Identify which cell holds the provided text, then report its [x, y] central coordinate. 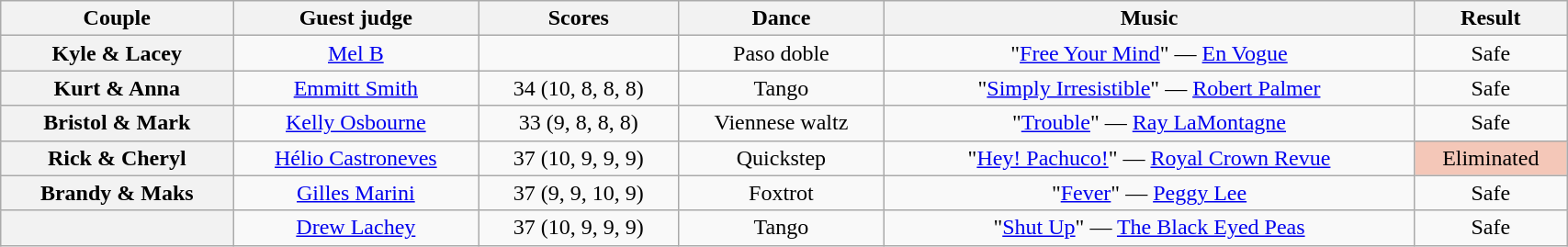
Couple [118, 18]
Result [1491, 18]
Guest judge [356, 18]
Kelly Osbourne [356, 123]
Brandy & Maks [118, 193]
"Free Your Mind" — En Vogue [1149, 53]
37 (9, 9, 10, 9) [579, 193]
Quickstep [781, 158]
Paso doble [781, 53]
"Fever" — Peggy Lee [1149, 193]
Foxtrot [781, 193]
Viennese waltz [781, 123]
Music [1149, 18]
Drew Lachey [356, 228]
33 (9, 8, 8, 8) [579, 123]
34 (10, 8, 8, 8) [579, 88]
Hélio Castroneves [356, 158]
Rick & Cheryl [118, 158]
"Trouble" — Ray LaMontagne [1149, 123]
"Shut Up" — The Black Eyed Peas [1149, 228]
Kurt & Anna [118, 88]
"Simply Irresistible" — Robert Palmer [1149, 88]
Mel B [356, 53]
Emmitt Smith [356, 88]
Gilles Marini [356, 193]
"Hey! Pachuco!" — Royal Crown Revue [1149, 158]
Scores [579, 18]
Dance [781, 18]
Bristol & Mark [118, 123]
Eliminated [1491, 158]
Kyle & Lacey [118, 53]
